Detect which cell encompasses the target text, then output its [X, Y] center coordinate. 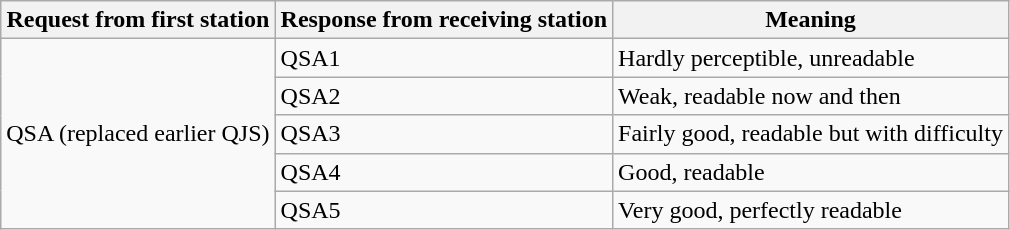
Fairly good, readable but with difficulty [811, 134]
Meaning [811, 20]
Very good, perfectly readable [811, 210]
QSA (replaced earlier QJS) [138, 134]
QSA5 [444, 210]
Hardly perceptible, unreadable [811, 58]
QSA2 [444, 96]
Weak, readable now and then [811, 96]
Response from receiving station [444, 20]
Good, readable [811, 172]
QSA1 [444, 58]
QSA4 [444, 172]
QSA3 [444, 134]
Request from first station [138, 20]
